From the cell containing the given text, extract its center point as (X, Y) coordinate. 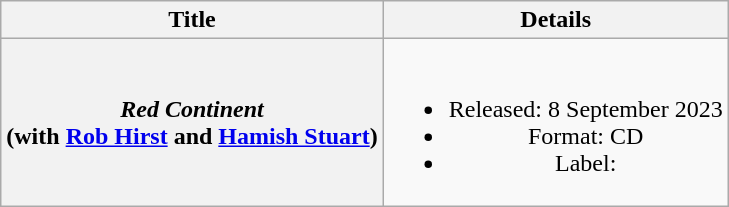
Red Continent (with Rob Hirst and Hamish Stuart) (192, 122)
Details (556, 20)
Released: 8 September 2023Format: CDLabel: (556, 122)
Title (192, 20)
